From the cell containing the given text, extract its center point as [x, y] coordinate. 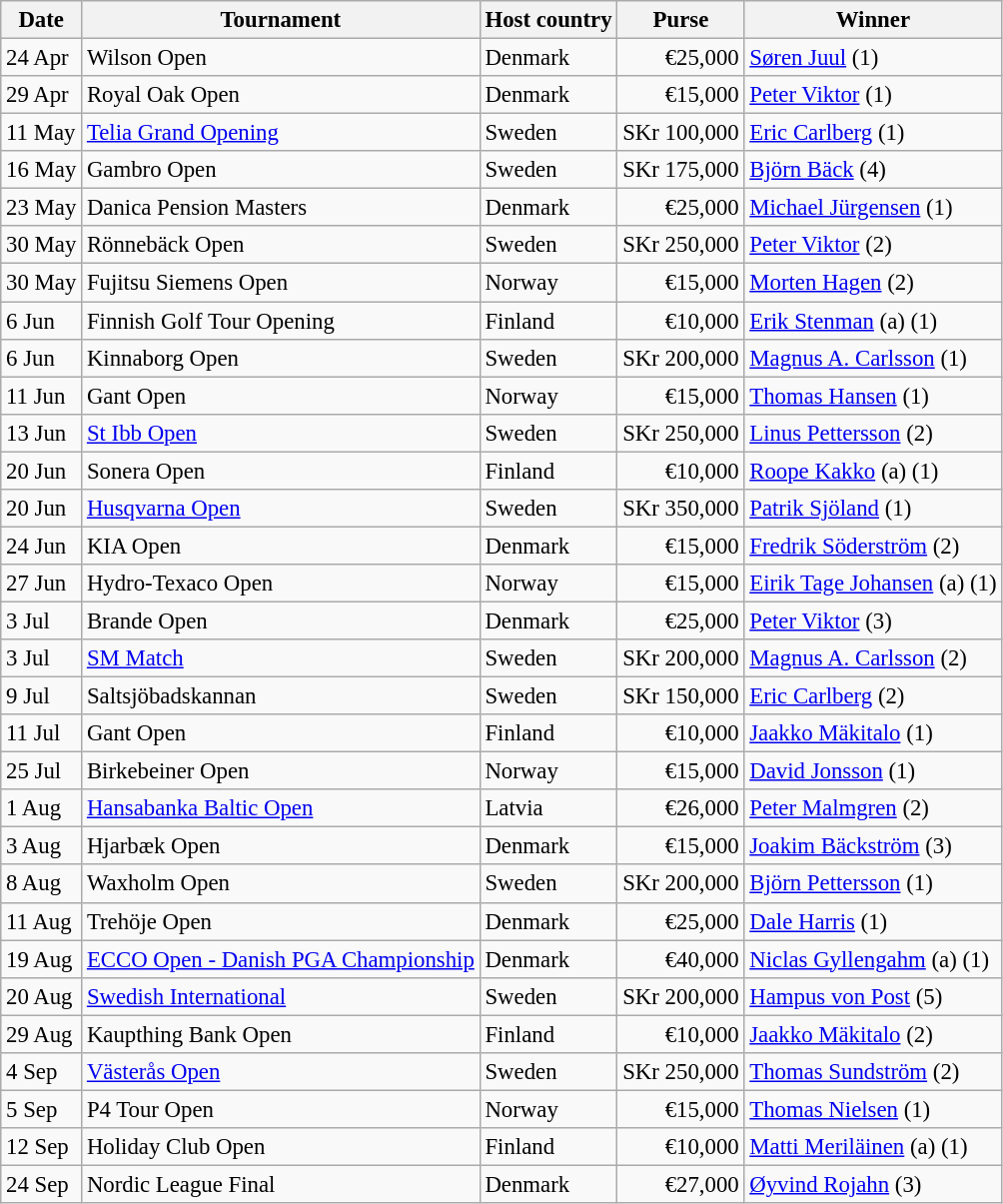
24 Jun [42, 546]
11 May [42, 133]
Latvia [548, 808]
Dale Harris (1) [873, 921]
Thomas Hansen (1) [873, 396]
Rönnebäck Open [282, 245]
Peter Malmgren (2) [873, 808]
Swedish International [282, 996]
23 May [42, 208]
Telia Grand Opening [282, 133]
St Ibb Open [282, 433]
Roope Kakko (a) (1) [873, 471]
Trehöje Open [282, 921]
Matti Meriläinen (a) (1) [873, 1147]
Björn Pettersson (1) [873, 884]
€40,000 [681, 959]
29 Apr [42, 95]
Søren Juul (1) [873, 58]
Jaakko Mäkitalo (1) [873, 733]
27 Jun [42, 584]
Björn Bäck (4) [873, 170]
Eirik Tage Johansen (a) (1) [873, 584]
Thomas Sundström (2) [873, 1072]
Morten Hagen (2) [873, 283]
11 Jun [42, 396]
Brande Open [282, 620]
13 Jun [42, 433]
20 Aug [42, 996]
€27,000 [681, 1184]
Wilson Open [282, 58]
Host country [548, 20]
SKr 175,000 [681, 170]
16 May [42, 170]
Waxholm Open [282, 884]
24 Sep [42, 1184]
8 Aug [42, 884]
Hjarbæk Open [282, 846]
Tournament [282, 20]
SKr 350,000 [681, 509]
SKr 100,000 [681, 133]
Øyvind Rojahn (3) [873, 1184]
Michael Jürgensen (1) [873, 208]
Thomas Nielsen (1) [873, 1109]
Västerås Open [282, 1072]
Gambro Open [282, 170]
KIA Open [282, 546]
Peter Viktor (1) [873, 95]
Kaupthing Bank Open [282, 1034]
Fredrik Söderström (2) [873, 546]
24 Apr [42, 58]
Date [42, 20]
11 Aug [42, 921]
19 Aug [42, 959]
4 Sep [42, 1072]
Magnus A. Carlsson (2) [873, 658]
€26,000 [681, 808]
Nordic League Final [282, 1184]
P4 Tour Open [282, 1109]
Patrik Sjöland (1) [873, 509]
Fujitsu Siemens Open [282, 283]
Peter Viktor (2) [873, 245]
3 Aug [42, 846]
Hansabanka Baltic Open [282, 808]
ECCO Open - Danish PGA Championship [282, 959]
Joakim Bäckström (3) [873, 846]
Saltsjöbadskannan [282, 696]
Eric Carlberg (2) [873, 696]
Purse [681, 20]
Hampus von Post (5) [873, 996]
Linus Pettersson (2) [873, 433]
Jaakko Mäkitalo (2) [873, 1034]
25 Jul [42, 771]
Peter Viktor (3) [873, 620]
Winner [873, 20]
9 Jul [42, 696]
SKr 150,000 [681, 696]
Hydro-Texaco Open [282, 584]
Finnish Golf Tour Opening [282, 321]
Niclas Gyllengahm (a) (1) [873, 959]
SM Match [282, 658]
Eric Carlberg (1) [873, 133]
Kinnaborg Open [282, 358]
Husqvarna Open [282, 509]
David Jonsson (1) [873, 771]
29 Aug [42, 1034]
Holiday Club Open [282, 1147]
Danica Pension Masters [282, 208]
Sonera Open [282, 471]
11 Jul [42, 733]
Erik Stenman (a) (1) [873, 321]
5 Sep [42, 1109]
Magnus A. Carlsson (1) [873, 358]
Birkebeiner Open [282, 771]
12 Sep [42, 1147]
1 Aug [42, 808]
Royal Oak Open [282, 95]
